Extract the [x, y] coordinate from the center of the cell holding the provided text.  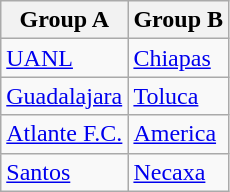
Group B [178, 20]
Toluca [178, 96]
Necaxa [178, 172]
Atlante F.C. [64, 134]
Santos [64, 172]
Guadalajara [64, 96]
Group A [64, 20]
America [178, 134]
Chiapas [178, 58]
UANL [64, 58]
